Identify which cell holds the provided text, then report its (x, y) central coordinate. 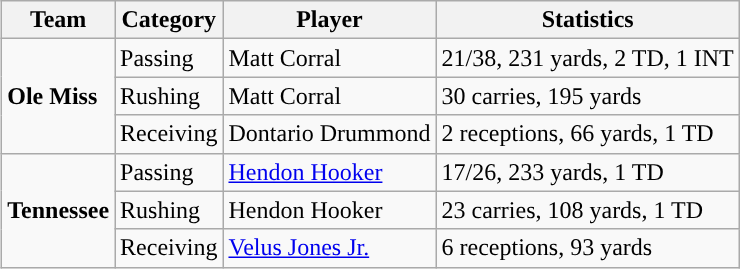
21/38, 231 yards, 2 TD, 1 INT (588, 58)
Team (58, 20)
23 carries, 108 yards, 1 TD (588, 210)
6 receptions, 93 yards (588, 248)
Statistics (588, 20)
2 receptions, 66 yards, 1 TD (588, 134)
Dontario Drummond (330, 134)
Ole Miss (58, 96)
17/26, 233 yards, 1 TD (588, 172)
Velus Jones Jr. (330, 248)
Player (330, 20)
Category (169, 20)
Tennessee (58, 210)
30 carries, 195 yards (588, 96)
